Extract the [X, Y] coordinate from the center of the cell holding the provided text.  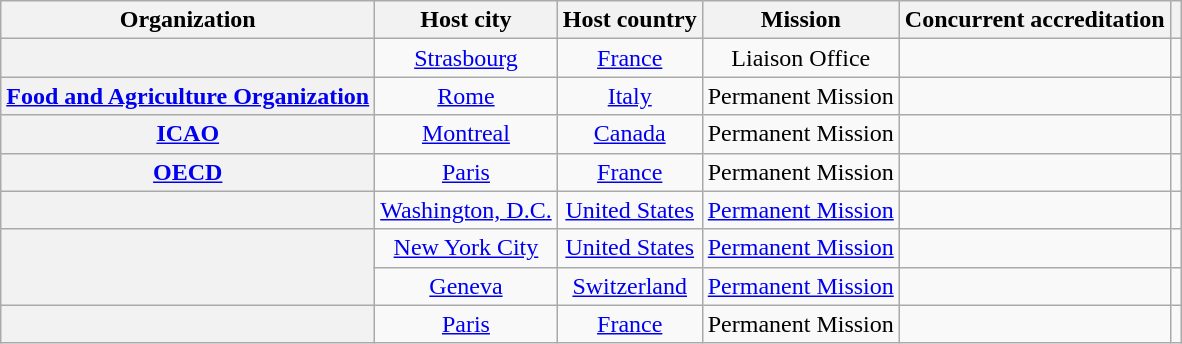
Liaison Office [800, 58]
Geneva [466, 286]
ICAO [188, 134]
Concurrent accreditation [1034, 20]
OECD [188, 172]
Italy [630, 96]
Montreal [466, 134]
New York City [466, 248]
Washington, D.C. [466, 210]
Host city [466, 20]
Switzerland [630, 286]
Canada [630, 134]
Strasbourg [466, 58]
Organization [188, 20]
Mission [800, 20]
Rome [466, 96]
Host country [630, 20]
Food and Agriculture Organization [188, 96]
